Return the [x, y] coordinate for the center point of the cell that contains the specified text.  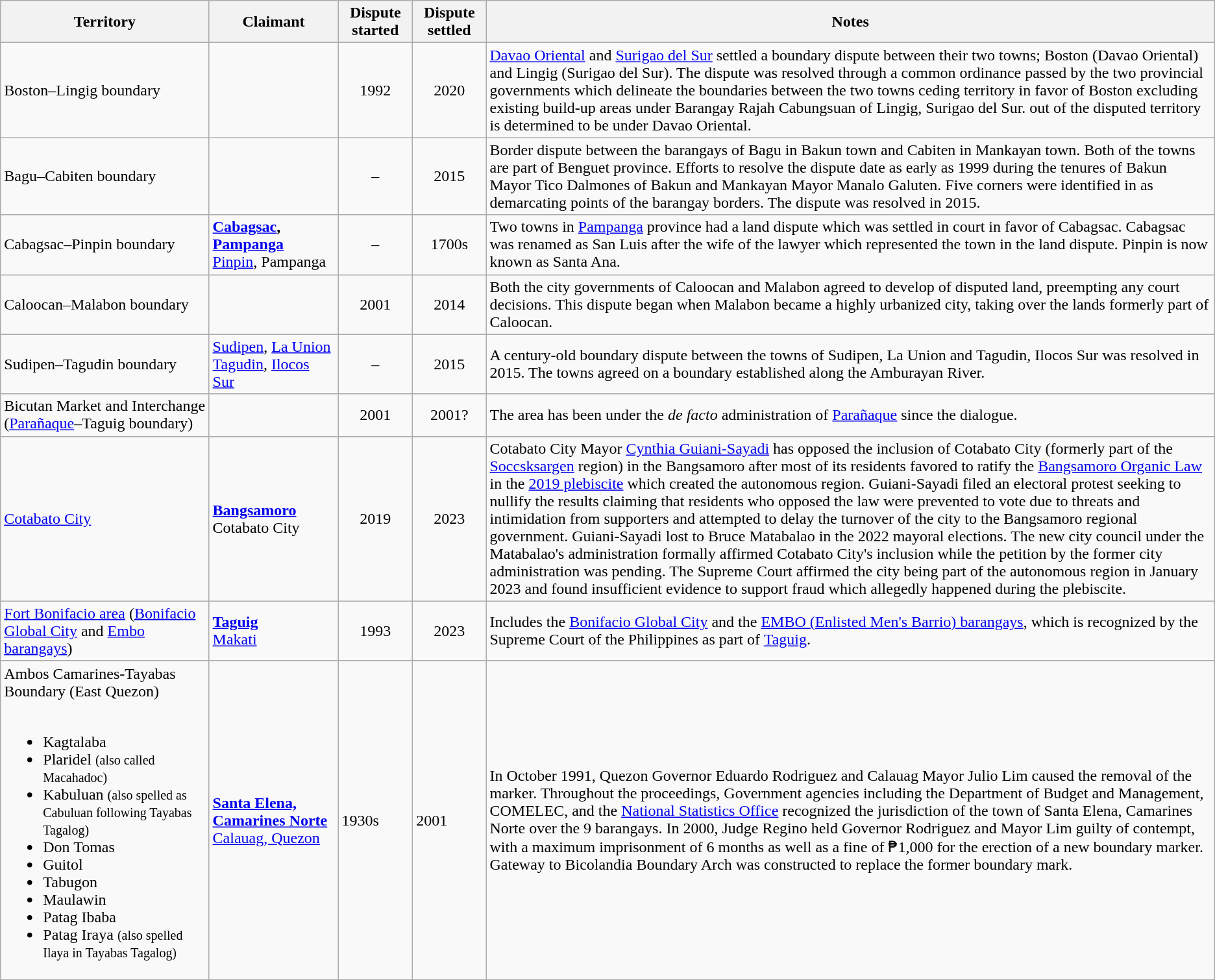
Boston–Lingig boundary [105, 90]
Cabagsac, PampangaPinpin, Pampanga [274, 245]
Dispute started [375, 22]
Cotabato City [105, 519]
Bicutan Market and Interchange(Parañaque–Taguig boundary) [105, 415]
1930s [375, 820]
Fort Bonifacio area (Bonifacio Global City and Embo barangays) [105, 631]
Dispute settled [449, 22]
2001? [449, 415]
1993 [375, 631]
Bagu–Cabiten boundary [105, 177]
Notes [850, 22]
Sudipen, La UnionTagudin, Ilocos Sur [274, 364]
BangsamoroCotabato City [274, 519]
Caloocan–Malabon boundary [105, 304]
1700s [449, 245]
Territory [105, 22]
Cabagsac–Pinpin boundary [105, 245]
2014 [449, 304]
TaguigMakati [274, 631]
Sudipen–Tagudin boundary [105, 364]
Santa Elena, Camarines Norte Calauag, Quezon [274, 820]
2020 [449, 90]
1992 [375, 90]
2019 [375, 519]
The area has been under the de facto administration of Parañaque since the dialogue. [850, 415]
Claimant [274, 22]
